Capture the cell that displays the provided text and extract its (X, Y) central coordinate. 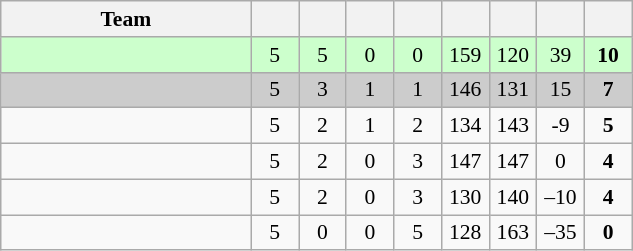
140 (513, 197)
39 (561, 55)
15 (561, 90)
120 (513, 55)
7 (608, 90)
–35 (561, 233)
134 (465, 126)
10 (608, 55)
146 (465, 90)
130 (465, 197)
128 (465, 233)
-9 (561, 126)
163 (513, 233)
143 (513, 126)
159 (465, 55)
131 (513, 90)
–10 (561, 197)
Team (126, 19)
